Return [x, y] of the center of cell containing provided text 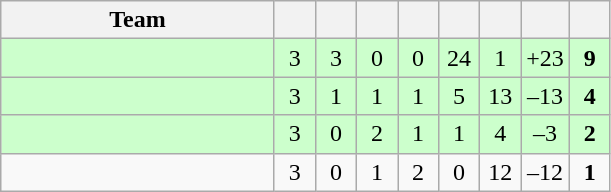
–12 [546, 172]
+23 [546, 58]
12 [500, 172]
–13 [546, 96]
9 [590, 58]
–3 [546, 134]
13 [500, 96]
Team [138, 20]
24 [460, 58]
5 [460, 96]
